Capture the cell that displays the provided text and extract its [X, Y] central coordinate. 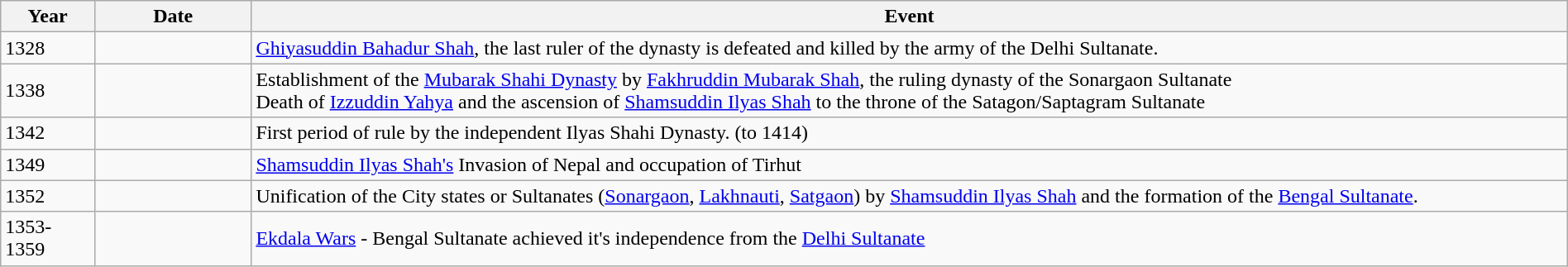
1328 [48, 48]
Shamsuddin Ilyas Shah's Invasion of Nepal and occupation of Tirhut [910, 164]
First period of rule by the independent Ilyas Shahi Dynasty. (to 1414) [910, 133]
1352 [48, 196]
1349 [48, 164]
Ekdala Wars - Bengal Sultanate achieved it's independence from the Delhi Sultanate [910, 238]
Year [48, 17]
Event [910, 17]
1353-1359 [48, 238]
Unification of the City states or Sultanates (Sonargaon, Lakhnauti, Satgaon) by Shamsuddin Ilyas Shah and the formation of the Bengal Sultanate. [910, 196]
1342 [48, 133]
Date [172, 17]
1338 [48, 91]
Ghiyasuddin Bahadur Shah, the last ruler of the dynasty is defeated and killed by the army of the Delhi Sultanate. [910, 48]
